For the text-containing cell, return its midpoint in (X, Y) coordinate format. 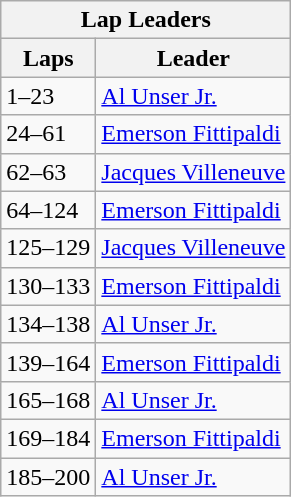
62–63 (48, 172)
125–129 (48, 248)
130–133 (48, 286)
Leader (194, 58)
Laps (48, 58)
169–184 (48, 438)
64–124 (48, 210)
24–61 (48, 134)
139–164 (48, 362)
134–138 (48, 324)
Lap Leaders (146, 20)
1–23 (48, 96)
165–168 (48, 400)
185–200 (48, 477)
